Output the [X, Y] coordinate of the center of the cell containing the given text.  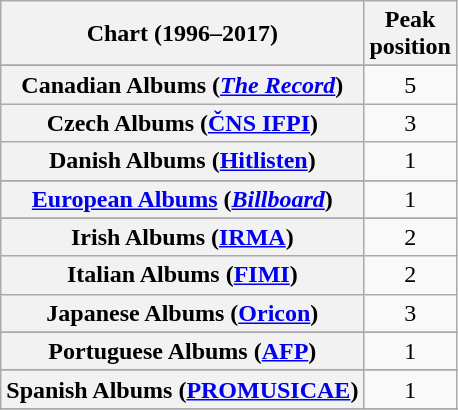
5 [410, 85]
European Albums (Billboard) [182, 199]
Peakposition [410, 34]
Italian Albums (FIMI) [182, 275]
Japanese Albums (Oricon) [182, 313]
Danish Albums (Hitlisten) [182, 161]
Chart (1996–2017) [182, 34]
Portuguese Albums (AFP) [182, 351]
Spanish Albums (PROMUSICAE) [182, 389]
Czech Albums (ČNS IFPI) [182, 123]
Irish Albums (IRMA) [182, 237]
Canadian Albums (The Record) [182, 85]
